From the cell containing the given text, extract its center point as [x, y] coordinate. 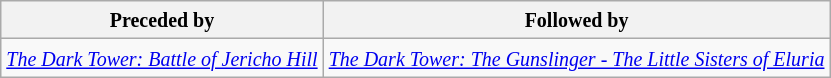
The Dark Tower: Battle of Jericho Hill [162, 58]
The Dark Tower: The Gunslinger - The Little Sisters of Eluria [576, 58]
Followed by [576, 20]
Preceded by [162, 20]
